Scan for the cell matching the given text and deliver its [X, Y] coordinate at center. 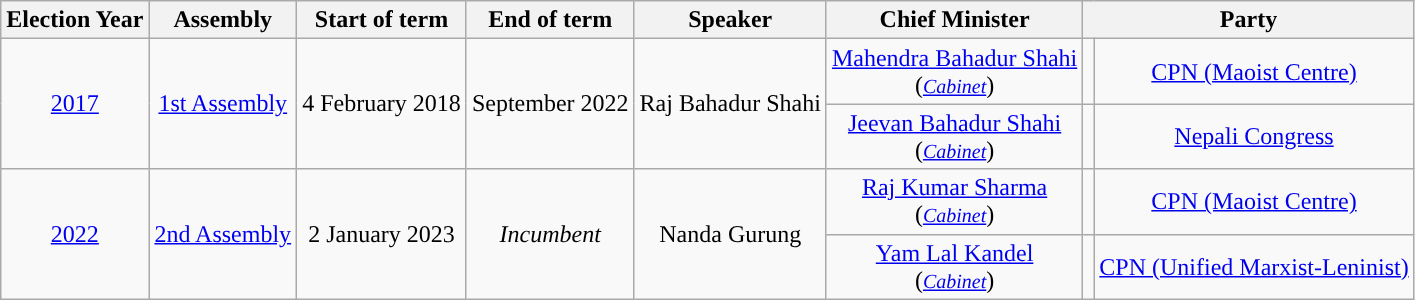
2017 [75, 104]
4 February 2018 [382, 104]
Mahendra Bahadur Shahi(Cabinet) [954, 72]
Incumbent [550, 234]
Election Year [75, 20]
2022 [75, 234]
2 January 2023 [382, 234]
September 2022 [550, 104]
Speaker [730, 20]
2nd Assembly [223, 234]
Yam Lal Kandel(Cabinet) [954, 266]
End of term [550, 20]
Party [1248, 20]
1st Assembly [223, 104]
Chief Minister [954, 20]
Raj Bahadur Shahi [730, 104]
Assembly [223, 20]
Start of term [382, 20]
Nepali Congress [1254, 136]
Raj Kumar Sharma(Cabinet) [954, 202]
CPN (Unified Marxist-Leninist) [1254, 266]
Nanda Gurung [730, 234]
Jeevan Bahadur Shahi(Cabinet) [954, 136]
